Search for the cell housing the specified text and yield its [X, Y] center coordinate. 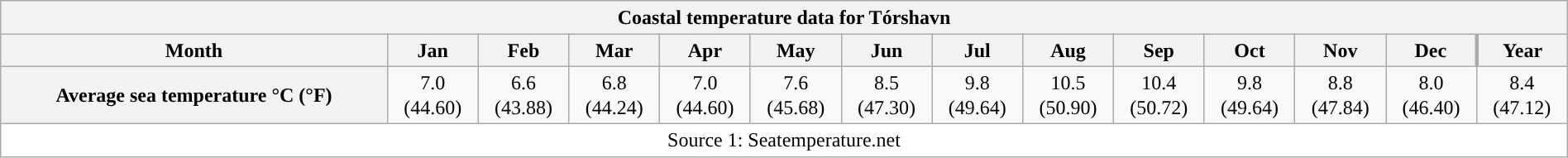
6.8(44.24) [614, 94]
Source 1: Seatemperature.net [784, 140]
8.4(47.12) [1522, 94]
Jul [978, 50]
Coastal temperature data for Tórshavn [784, 17]
8.8(47.84) [1341, 94]
7.6(45.68) [796, 94]
8.5(47.30) [887, 94]
Year [1522, 50]
6.6(43.88) [523, 94]
8.0(46.40) [1432, 94]
Mar [614, 50]
10.5(50.90) [1068, 94]
Oct [1250, 50]
10.4(50.72) [1159, 94]
Dec [1432, 50]
Month [194, 50]
May [796, 50]
Jan [433, 50]
Average sea temperature °C (°F) [194, 94]
Feb [523, 50]
Apr [705, 50]
Nov [1341, 50]
Aug [1068, 50]
Jun [887, 50]
Sep [1159, 50]
